Return the [x, y] coordinate for the center point of the cell that contains the specified text.  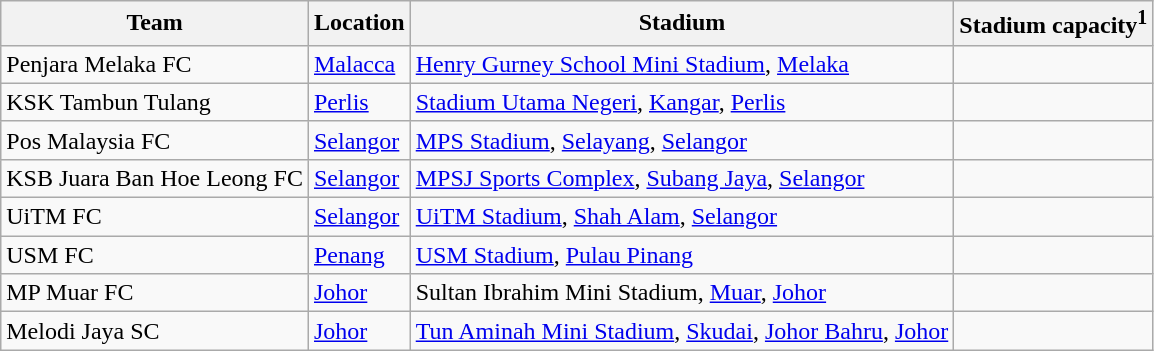
Sultan Ibrahim Mini Stadium, Muar, Johor [682, 293]
Pos Malaysia FC [155, 140]
MPS Stadium, Selayang, Selangor [682, 140]
MP Muar FC [155, 293]
USM FC [155, 255]
Penjara Melaka FC [155, 64]
MPSJ Sports Complex, Subang Jaya, Selangor [682, 178]
USM Stadium, Pulau Pinang [682, 255]
Stadium Utama Negeri, Kangar, Perlis [682, 102]
UiTM Stadium, Shah Alam, Selangor [682, 217]
Team [155, 24]
KSB Juara Ban Hoe Leong FC [155, 178]
Location [359, 24]
Malacca [359, 64]
Tun Aminah Mini Stadium, Skudai, Johor Bahru, Johor [682, 331]
Penang [359, 255]
Perlis [359, 102]
Henry Gurney School Mini Stadium, Melaka [682, 64]
Melodi Jaya SC [155, 331]
UiTM FC [155, 217]
KSK Tambun Tulang [155, 102]
Stadium [682, 24]
Stadium capacity1 [1054, 24]
